Pinpoint the cell where the given text exists, returning its (x, y) midpoint coordinate. 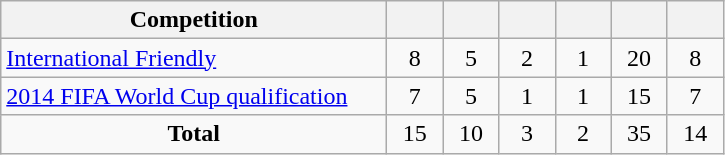
10 (471, 134)
2014 FIFA World Cup qualification (194, 96)
35 (639, 134)
Competition (194, 20)
20 (639, 58)
3 (527, 134)
14 (695, 134)
Total (194, 134)
International Friendly (194, 58)
